For the text-containing cell, return its midpoint in (X, Y) coordinate format. 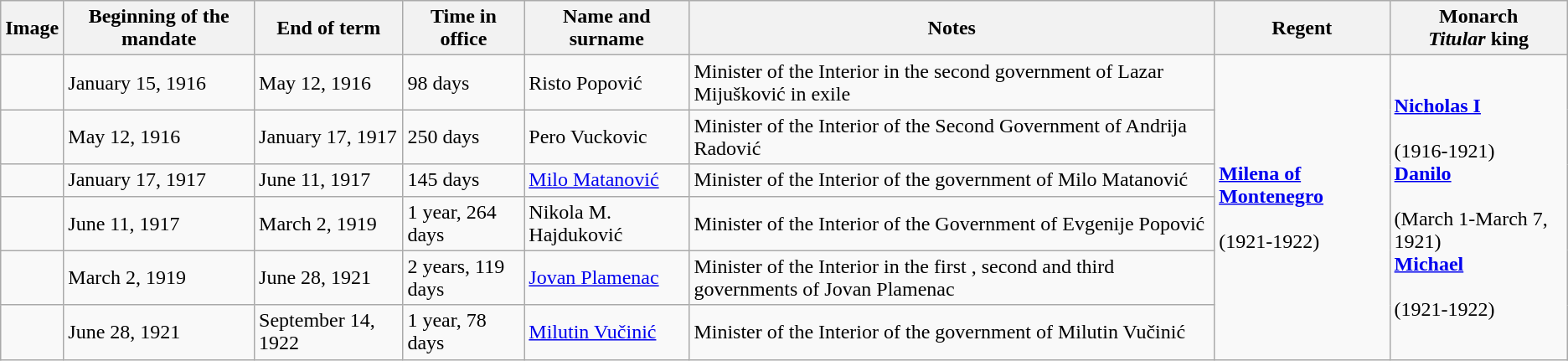
Jovan Plamenac (606, 278)
September 14, 1922 (328, 332)
MonarchTitular king (1478, 28)
250 days (464, 137)
January 15, 1916 (159, 82)
Name and surname (606, 28)
2 years, 119 days (464, 278)
Milo Matanović (606, 180)
Minister of the Interior of the Second Government of Andrija Radović (952, 137)
End of term (328, 28)
Minister of the Interior of the government of Milo Matanović (952, 180)
Regent (1302, 28)
Milena of Montenegro(1921-1922) (1302, 208)
Pero Vuckovic (606, 137)
1 year, 78 days (464, 332)
145 days (464, 180)
Minister of the Interior of the Government of Evgenije Popović (952, 223)
Nicholas I(1916-1921)Danilo(March 1-March 7, 1921)Michael(1921-1922) (1478, 208)
Minister of the Interior of the government of Milutin Vučinić (952, 332)
Minister of the Interior in the second government of Lazar Mijušković in exile (952, 82)
Milutin Vučinić (606, 332)
Nikola M. Hajduković (606, 223)
1 year, 264 days (464, 223)
Minister of the Interior in the first , second and third governments of Jovan Plamenac (952, 278)
Risto Popović (606, 82)
Notes (952, 28)
Image (32, 28)
Time in office (464, 28)
98 days (464, 82)
Beginning of the mandate (159, 28)
